Provide the [x, y] coordinate of the cell's center where the given text is located.  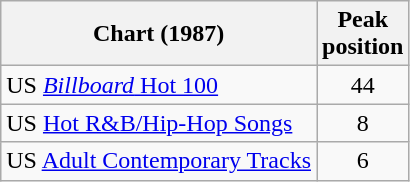
Chart (1987) [159, 34]
8 [362, 123]
44 [362, 85]
US Hot R&B/Hip-Hop Songs [159, 123]
6 [362, 161]
US Billboard Hot 100 [159, 85]
US Adult Contemporary Tracks [159, 161]
Peakposition [362, 34]
